Provide the (X, Y) coordinate of the cell's center where the given text is located.  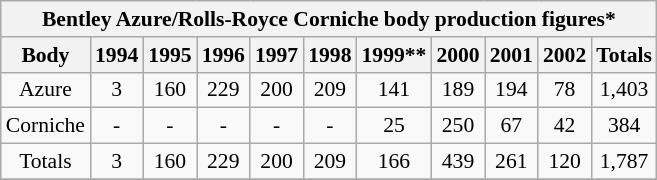
1997 (276, 55)
384 (624, 126)
Corniche (46, 126)
1,787 (624, 162)
141 (394, 90)
67 (512, 126)
1995 (170, 55)
Body (46, 55)
250 (458, 126)
42 (564, 126)
261 (512, 162)
Bentley Azure/Rolls-Royce Corniche body production figures* (329, 19)
2001 (512, 55)
Azure (46, 90)
1994 (116, 55)
25 (394, 126)
120 (564, 162)
439 (458, 162)
166 (394, 162)
194 (512, 90)
78 (564, 90)
1,403 (624, 90)
189 (458, 90)
1996 (224, 55)
2000 (458, 55)
2002 (564, 55)
1999** (394, 55)
1998 (330, 55)
